Determine the [X, Y] coordinate at the center of the cell enclosing the given text.  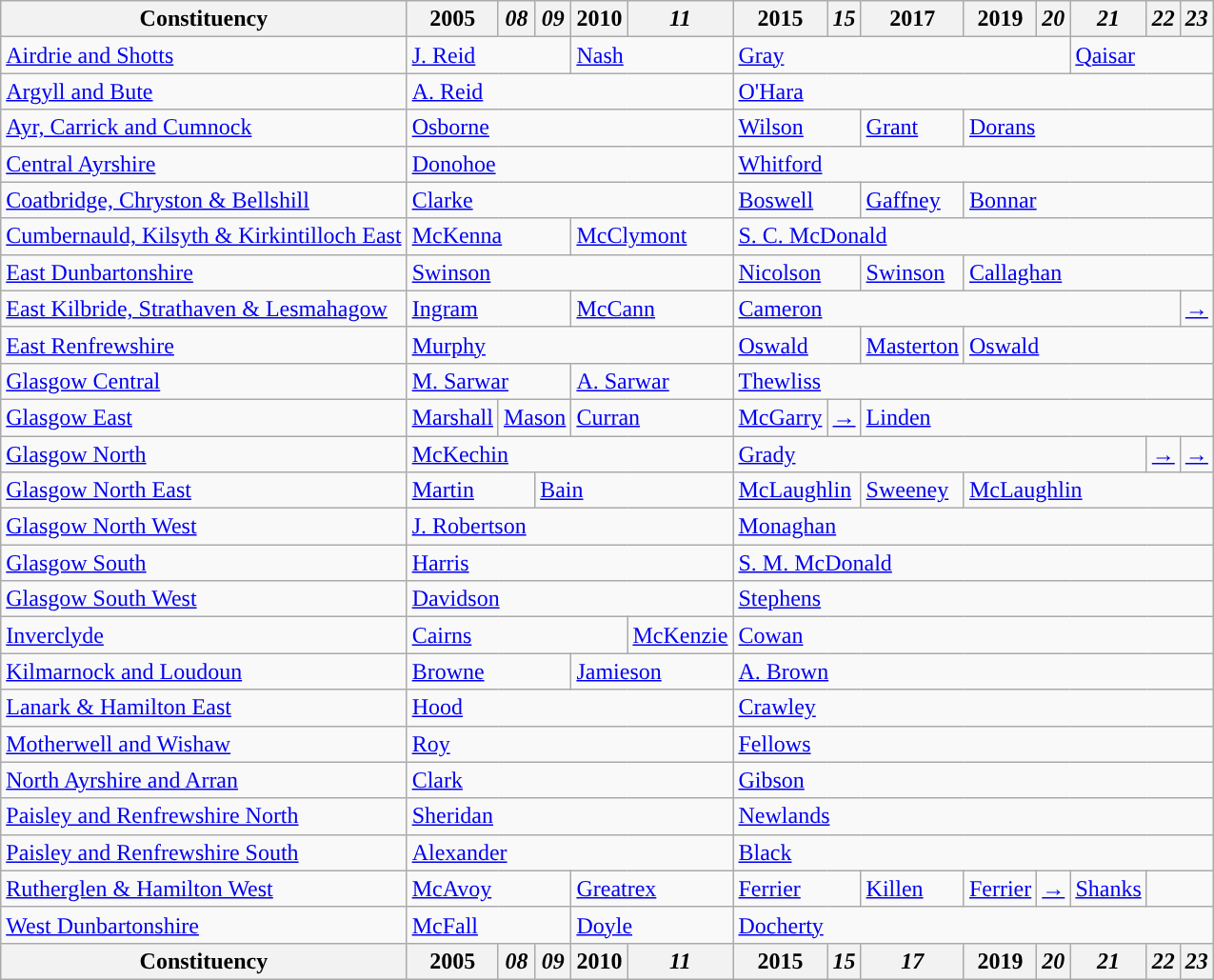
Clark [569, 780]
Docherty [973, 925]
Greatrex [652, 889]
McKechin [569, 454]
Hood [569, 708]
Davidson [569, 599]
Glasgow North West [204, 527]
Lanark & Hamilton East [204, 708]
Alexander [569, 852]
M. Sarwar [489, 381]
Central Ayrshire [204, 164]
Donohoe [569, 164]
Cairns [517, 635]
Roy [569, 744]
Sweeney [912, 490]
Browne [489, 671]
Osborne [569, 128]
Bain [634, 490]
Shanks [1108, 889]
Cumbernauld, Kilsyth & Kirkintilloch East [204, 236]
Glasgow East [204, 417]
Callaghan [1088, 272]
McGarry [781, 417]
East Renfrewshire [204, 345]
Nicolson [797, 272]
Paisley and Renfrewshire South [204, 852]
Harris [569, 563]
Glasgow North East [204, 490]
Argyll and Bute [204, 91]
McClymont [652, 236]
Glasgow North [204, 454]
Cowan [973, 635]
Airdrie and Shotts [204, 55]
Killen [912, 889]
Grady [940, 454]
Marshall [452, 417]
J. Robertson [569, 527]
Gaffney [912, 200]
S. C. McDonald [973, 236]
Black [973, 852]
East Dunbartonshire [204, 272]
Sheridan [569, 816]
Newlands [973, 816]
Motherwell and Wishaw [204, 744]
Murphy [569, 345]
East Kilbride, Strathaven & Lesmahagow [204, 309]
Paisley and Renfrewshire North [204, 816]
A. Reid [569, 91]
Bonnar [1088, 200]
Gibson [973, 780]
Glasgow South [204, 563]
Linden [1037, 417]
Clarke [569, 200]
Gray [902, 55]
Curran [652, 417]
Martin [470, 490]
Dorans [1088, 128]
McKenna [489, 236]
O'Hara [973, 91]
Kilmarnock and Loudoun [204, 671]
Monaghan [973, 527]
J. Reid [489, 55]
Thewliss [973, 381]
Doyle [652, 925]
Mason [534, 417]
McAvoy [489, 889]
2017 [912, 19]
Jamieson [652, 671]
Coatbridge, Chryston & Bellshill [204, 200]
McFall [489, 925]
Qaisar [1143, 55]
Inverclyde [204, 635]
Nash [652, 55]
A. Sarwar [652, 381]
McKenzie [680, 635]
Ingram [489, 309]
Crawley [973, 708]
McCann [652, 309]
Glasgow Central [204, 381]
Grant [912, 128]
A. Brown [973, 671]
Masterton [912, 345]
17 [912, 961]
Ayr, Carrick and Cumnock [204, 128]
Cameron [956, 309]
North Ayrshire and Arran [204, 780]
Fellows [973, 744]
West Dunbartonshire [204, 925]
Rutherglen & Hamilton West [204, 889]
Boswell [797, 200]
S. M. McDonald [973, 563]
Glasgow South West [204, 599]
Stephens [973, 599]
Whitford [973, 164]
Wilson [797, 128]
